Search for the cell housing the specified text and yield its [X, Y] center coordinate. 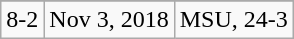
Nov 3, 2018 [109, 20]
8-2 [22, 20]
MSU, 24-3 [234, 20]
